Identify which cell holds the provided text, then report its (X, Y) central coordinate. 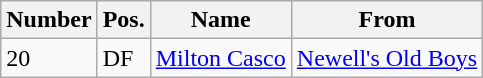
Name (220, 20)
From (386, 20)
Number (49, 20)
Pos. (124, 20)
Milton Casco (220, 58)
DF (124, 58)
20 (49, 58)
Newell's Old Boys (386, 58)
